From the cell containing the given text, extract its center point as [X, Y] coordinate. 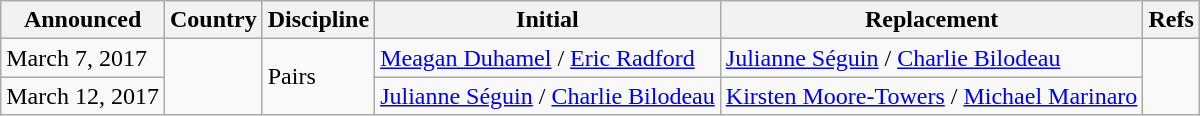
Pairs [318, 77]
Initial [548, 20]
Meagan Duhamel / Eric Radford [548, 58]
March 12, 2017 [83, 96]
Kirsten Moore-Towers / Michael Marinaro [932, 96]
Discipline [318, 20]
Replacement [932, 20]
Announced [83, 20]
Country [213, 20]
Refs [1171, 20]
March 7, 2017 [83, 58]
